Output the (x, y) coordinate of the center of the cell containing the given text.  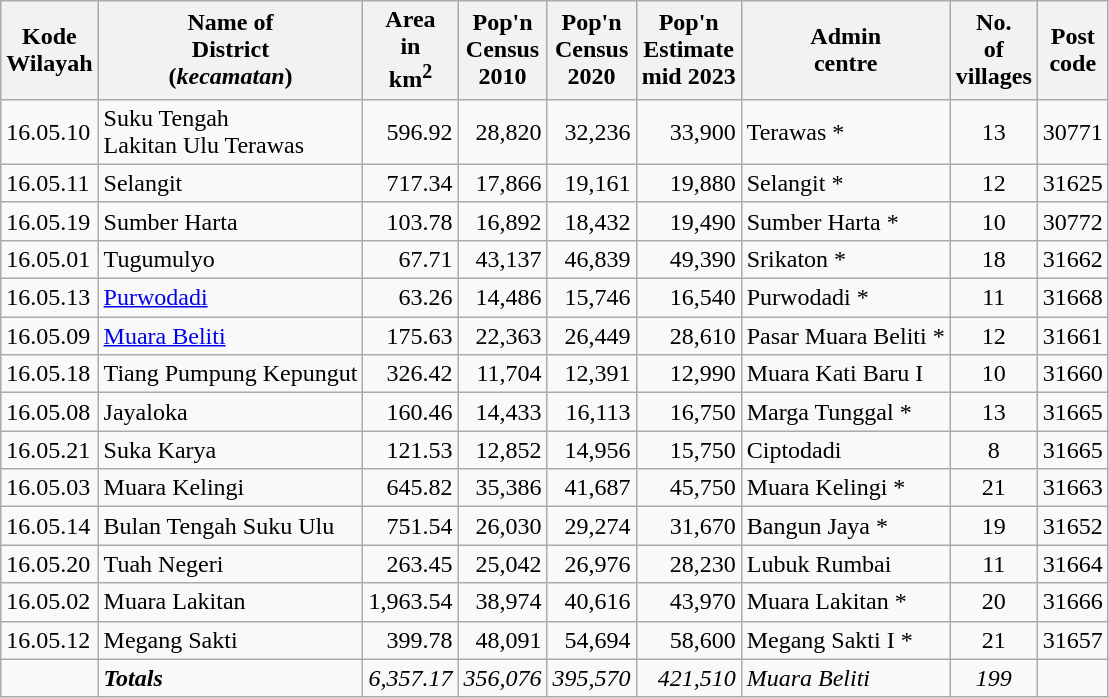
19,880 (688, 183)
16.05.03 (50, 488)
Muara Kelingi * (846, 488)
645.82 (410, 488)
Tugumulyo (230, 259)
Area in km2 (410, 50)
16.05.13 (50, 298)
16.05.09 (50, 336)
31660 (1072, 374)
Sumber Harta * (846, 221)
26,449 (592, 336)
28,820 (502, 132)
12,852 (502, 450)
16.05.01 (50, 259)
43,137 (502, 259)
Marga Tunggal * (846, 412)
31625 (1072, 183)
43,970 (688, 602)
16.05.10 (50, 132)
26,976 (592, 564)
29,274 (592, 526)
15,746 (592, 298)
22,363 (502, 336)
751.54 (410, 526)
399.78 (410, 640)
Postcode (1072, 50)
14,956 (592, 450)
54,694 (592, 640)
Tuah Negeri (230, 564)
Bangun Jaya * (846, 526)
58,600 (688, 640)
Suka Karya (230, 450)
Purwodadi * (846, 298)
Lubuk Rumbai (846, 564)
717.34 (410, 183)
16.05.02 (50, 602)
Purwodadi (230, 298)
199 (994, 678)
Ciptodadi (846, 450)
395,570 (592, 678)
121.53 (410, 450)
1,963.54 (410, 602)
Tiang Pumpung Kepungut (230, 374)
Terawas * (846, 132)
26,030 (502, 526)
19,161 (592, 183)
421,510 (688, 678)
38,974 (502, 602)
16,750 (688, 412)
16,113 (592, 412)
28,230 (688, 564)
31657 (1072, 640)
17,866 (502, 183)
596.92 (410, 132)
Megang Sakti I * (846, 640)
Muara Lakitan * (846, 602)
31666 (1072, 602)
19,490 (688, 221)
35,386 (502, 488)
31664 (1072, 564)
15,750 (688, 450)
18 (994, 259)
No. ofvillages (994, 50)
14,486 (502, 298)
19 (994, 526)
32,236 (592, 132)
Muara Kati Baru I (846, 374)
31662 (1072, 259)
160.46 (410, 412)
Pasar Muara Beliti * (846, 336)
49,390 (688, 259)
28,610 (688, 336)
Kode Wilayah (50, 50)
Pop'nCensus2020 (592, 50)
16.05.20 (50, 564)
20 (994, 602)
16.05.18 (50, 374)
41,687 (592, 488)
31668 (1072, 298)
16.05.11 (50, 183)
31652 (1072, 526)
Megang Sakti (230, 640)
Pop'nCensus2010 (502, 50)
31663 (1072, 488)
45,750 (688, 488)
Jayaloka (230, 412)
48,091 (502, 640)
326.42 (410, 374)
25,042 (502, 564)
Name ofDistrict(kecamatan) (230, 50)
40,616 (592, 602)
Suku Tengah Lakitan Ulu Terawas (230, 132)
16.05.19 (50, 221)
Selangit (230, 183)
18,432 (592, 221)
31661 (1072, 336)
11,704 (502, 374)
356,076 (502, 678)
Selangit * (846, 183)
31,670 (688, 526)
175.63 (410, 336)
Srikaton * (846, 259)
Admincentre (846, 50)
33,900 (688, 132)
263.45 (410, 564)
67.71 (410, 259)
8 (994, 450)
Bulan Tengah Suku Ulu (230, 526)
14,433 (502, 412)
30771 (1072, 132)
16.05.08 (50, 412)
63.26 (410, 298)
16,892 (502, 221)
16.05.14 (50, 526)
16.05.12 (50, 640)
Muara Lakitan (230, 602)
12,391 (592, 374)
12,990 (688, 374)
Muara Kelingi (230, 488)
30772 (1072, 221)
Totals (230, 678)
16,540 (688, 298)
16.05.21 (50, 450)
103.78 (410, 221)
46,839 (592, 259)
6,357.17 (410, 678)
Sumber Harta (230, 221)
Pop'nEstimatemid 2023 (688, 50)
